From the cell containing the given text, extract its center point as (x, y) coordinate. 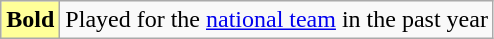
Played for the national team in the past year (277, 20)
Bold (30, 20)
